For the text-containing cell, return its midpoint in [X, Y] coordinate format. 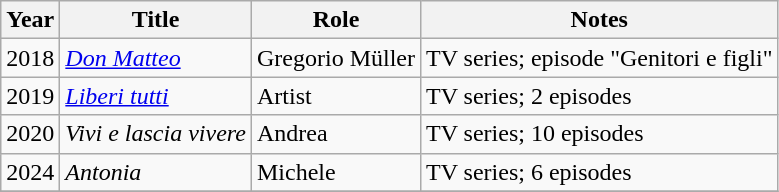
TV series; 6 episodes [598, 172]
2024 [30, 172]
2019 [30, 96]
Don Matteo [156, 58]
2018 [30, 58]
TV series; episode "Genitori e figli" [598, 58]
Liberi tutti [156, 96]
Title [156, 20]
Andrea [336, 134]
Artist [336, 96]
Gregorio Müller [336, 58]
2020 [30, 134]
Michele [336, 172]
TV series; 2 episodes [598, 96]
Year [30, 20]
Antonia [156, 172]
Notes [598, 20]
Vivi e lascia vivere [156, 134]
Role [336, 20]
TV series; 10 episodes [598, 134]
